Pinpoint the cell where the given text exists, returning its [X, Y] midpoint coordinate. 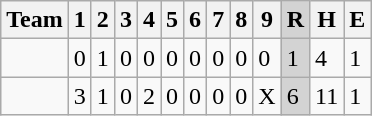
R [295, 20]
Team [35, 20]
7 [218, 20]
9 [267, 20]
5 [172, 20]
X [267, 96]
8 [242, 20]
H [327, 20]
11 [327, 96]
E [358, 20]
